For the text-containing cell, return its midpoint in [X, Y] coordinate format. 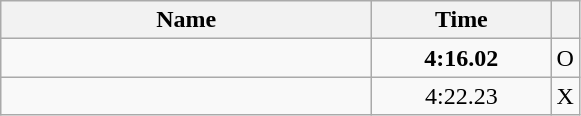
4:22.23 [462, 96]
4:16.02 [462, 58]
X [565, 96]
Name [186, 20]
Time [462, 20]
O [565, 58]
